Extract the (X, Y) coordinate from the center of the cell holding the provided text.  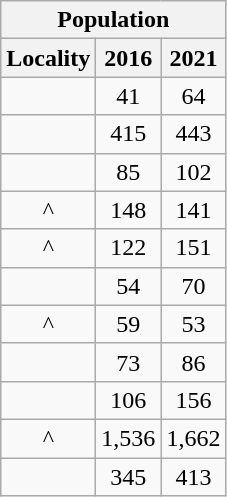
2021 (194, 58)
443 (194, 134)
122 (128, 248)
2016 (128, 58)
151 (194, 248)
73 (128, 362)
86 (194, 362)
59 (128, 324)
413 (194, 477)
156 (194, 400)
53 (194, 324)
102 (194, 172)
1,536 (128, 438)
148 (128, 210)
1,662 (194, 438)
345 (128, 477)
41 (128, 96)
54 (128, 286)
85 (128, 172)
Population (114, 20)
415 (128, 134)
70 (194, 286)
141 (194, 210)
106 (128, 400)
Locality (48, 58)
64 (194, 96)
